Determine the [X, Y] coordinate at the center of the cell enclosing the given text.  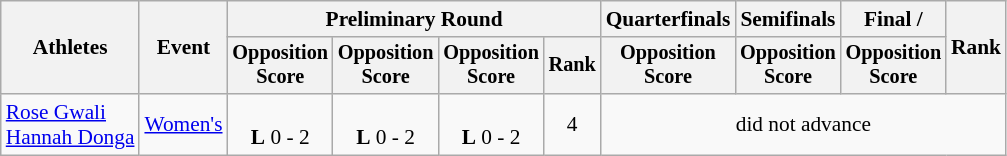
did not advance [804, 124]
Semifinals [788, 19]
Rose GwaliHannah Donga [70, 124]
Preliminary Round [414, 19]
Final / [894, 19]
Event [183, 48]
Women's [183, 124]
Athletes [70, 48]
4 [572, 124]
Quarterfinals [668, 19]
